Capture the cell that displays the provided text and extract its (x, y) central coordinate. 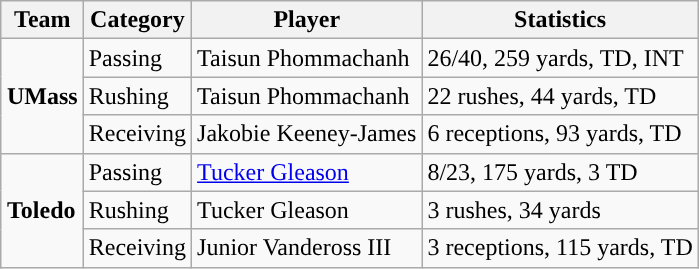
22 rushes, 44 yards, TD (560, 96)
3 receptions, 115 yards, TD (560, 248)
26/40, 259 yards, TD, INT (560, 58)
Statistics (560, 20)
3 rushes, 34 yards (560, 210)
8/23, 175 yards, 3 TD (560, 172)
Jakobie Keeney-James (307, 134)
Category (137, 20)
Toledo (42, 210)
UMass (42, 96)
Player (307, 20)
6 receptions, 93 yards, TD (560, 134)
Team (42, 20)
Junior Vandeross III (307, 248)
